For the text-containing cell, return its midpoint in [X, Y] coordinate format. 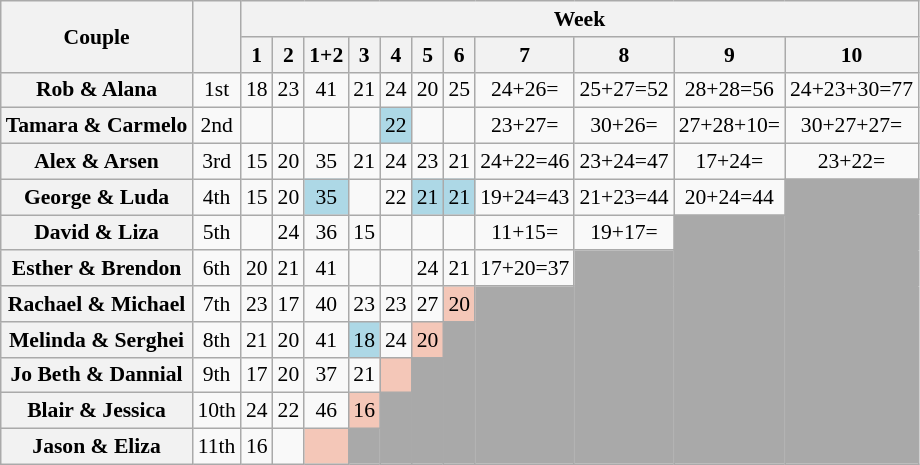
Rachael & Michael [97, 304]
Week [580, 19]
24+26= [524, 90]
7th [216, 304]
17+20=37 [524, 269]
6 [459, 55]
Melinda & Serghei [97, 340]
10th [216, 411]
3 [364, 55]
4 [396, 55]
Alex & Arsen [97, 162]
28+28=56 [730, 90]
3rd [216, 162]
Tamara & Carmelo [97, 126]
40 [326, 304]
2nd [216, 126]
30+26= [624, 126]
37 [326, 375]
23+27= [524, 126]
5th [216, 233]
11+15= [524, 233]
17+24= [730, 162]
Jo Beth & Dannial [97, 375]
24+22=46 [524, 162]
19+24=43 [524, 197]
Jason & Eliza [97, 447]
8 [624, 55]
21+23=44 [624, 197]
30+27+27= [852, 126]
Esther & Brendon [97, 269]
5 [428, 55]
1st [216, 90]
23+22= [852, 162]
23+24=47 [624, 162]
Blair & Jessica [97, 411]
6th [216, 269]
8th [216, 340]
1+2 [326, 55]
27+28+10= [730, 126]
46 [326, 411]
George & Luda [97, 197]
27 [428, 304]
2 [289, 55]
24+23+30=77 [852, 90]
9th [216, 375]
4th [216, 197]
7 [524, 55]
Rob & Alana [97, 90]
1 [257, 55]
Couple [97, 36]
11th [216, 447]
19+17= [624, 233]
David & Liza [97, 233]
10 [852, 55]
25+27=52 [624, 90]
9 [730, 55]
25 [459, 90]
36 [326, 233]
20+24=44 [730, 197]
